Find where the given text appears and provide that cell's center as [X, Y] coordinate. 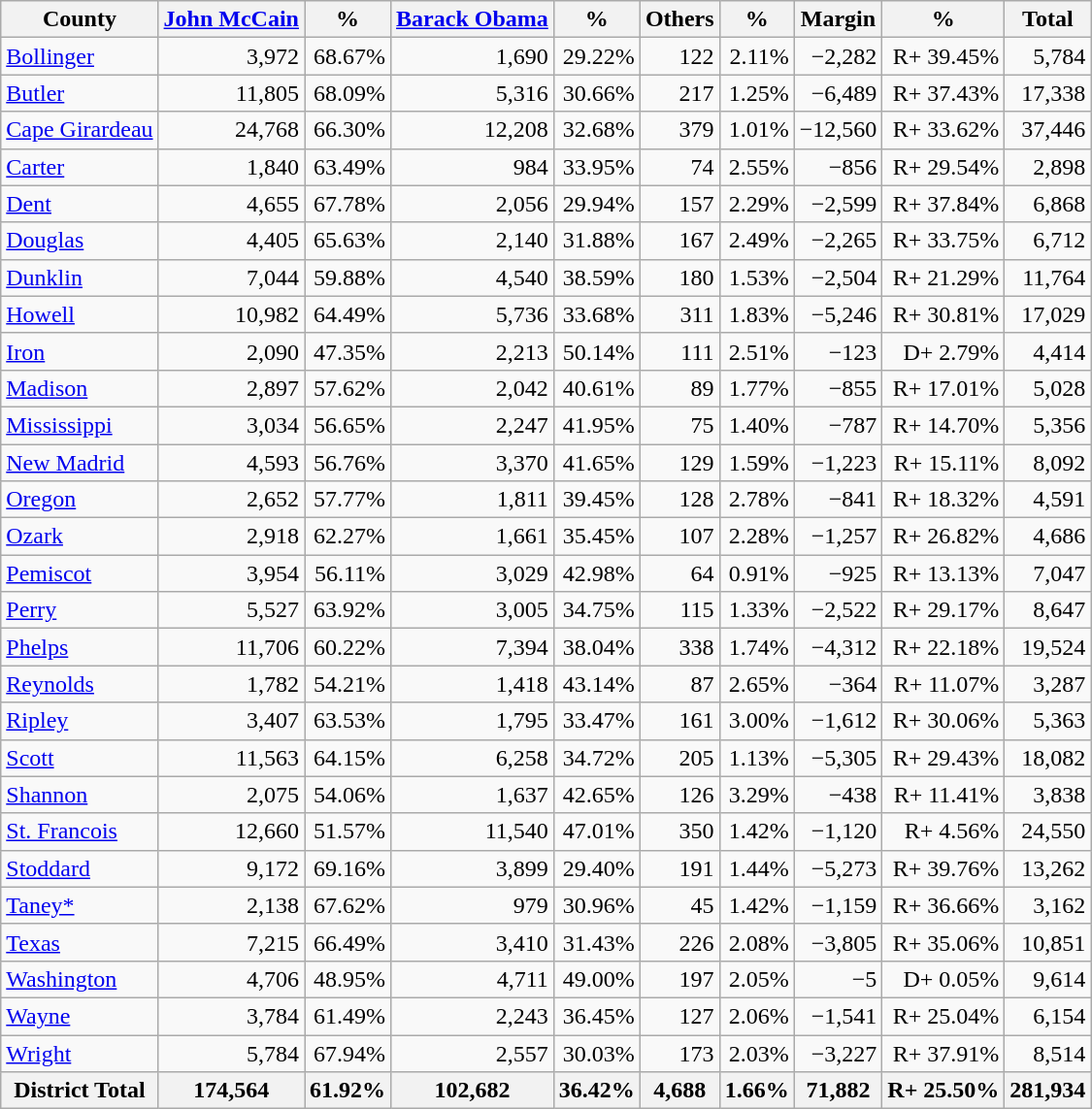
61.92% [347, 1091]
Taney* [80, 905]
128 [679, 500]
42.98% [596, 573]
2,897 [231, 388]
R+ 26.82% [943, 537]
1,637 [473, 795]
217 [679, 93]
50.14% [596, 351]
35.45% [596, 537]
174,564 [231, 1091]
107 [679, 537]
−2,282 [839, 56]
County [80, 19]
Pemiscot [80, 573]
−438 [839, 795]
4,711 [473, 979]
5,363 [1048, 721]
48.95% [347, 979]
−925 [839, 573]
12,660 [231, 832]
87 [679, 684]
Dunklin [80, 277]
Madison [80, 388]
1.74% [757, 647]
R+ 33.62% [943, 130]
89 [679, 388]
−841 [839, 500]
Reynolds [80, 684]
Scott [80, 758]
−3,227 [839, 1053]
R+ 30.81% [943, 314]
3,784 [231, 1016]
42.65% [596, 795]
2.78% [757, 500]
127 [679, 1016]
Ripley [80, 721]
180 [679, 277]
1,795 [473, 721]
63.92% [347, 610]
−364 [839, 684]
2,090 [231, 351]
11,540 [473, 832]
13,262 [1048, 868]
R+ 35.06% [943, 942]
−1,120 [839, 832]
3.00% [757, 721]
R+ 29.43% [943, 758]
11,764 [1048, 277]
2.11% [757, 56]
1.59% [757, 463]
−1,257 [839, 537]
111 [679, 351]
1,811 [473, 500]
−3,805 [839, 942]
R+ 25.50% [943, 1091]
205 [679, 758]
36.42% [596, 1091]
−1,612 [839, 721]
2,898 [1048, 167]
129 [679, 463]
2,918 [231, 537]
Phelps [80, 647]
Texas [80, 942]
29.22% [596, 56]
6,154 [1048, 1016]
56.65% [347, 425]
R+ 4.56% [943, 832]
1.53% [757, 277]
R+ 22.18% [943, 647]
R+ 37.84% [943, 204]
41.95% [596, 425]
30.66% [596, 93]
984 [473, 167]
311 [679, 314]
−123 [839, 351]
0.91% [757, 573]
2.03% [757, 1053]
−5,305 [839, 758]
4,686 [1048, 537]
34.72% [596, 758]
66.30% [347, 130]
24,768 [231, 130]
173 [679, 1053]
Ozark [80, 537]
Shannon [80, 795]
3,005 [473, 610]
8,647 [1048, 610]
62.27% [347, 537]
R+ 17.01% [943, 388]
2,557 [473, 1053]
8,514 [1048, 1053]
5,527 [231, 610]
9,614 [1048, 979]
4,414 [1048, 351]
St. Francois [80, 832]
66.49% [347, 942]
Iron [80, 351]
−5 [839, 979]
65.63% [347, 241]
1,690 [473, 56]
2.55% [757, 167]
−2,265 [839, 241]
10,851 [1048, 942]
4,593 [231, 463]
67.94% [347, 1053]
5,028 [1048, 388]
34.75% [596, 610]
7,047 [1048, 573]
R+ 29.54% [943, 167]
31.88% [596, 241]
R+ 33.75% [943, 241]
41.65% [596, 463]
6,712 [1048, 241]
4,655 [231, 204]
161 [679, 721]
38.59% [596, 277]
57.62% [347, 388]
R+ 37.91% [943, 1053]
281,934 [1048, 1091]
167 [679, 241]
49.00% [596, 979]
3,410 [473, 942]
56.11% [347, 573]
69.16% [347, 868]
−1,159 [839, 905]
38.04% [596, 647]
Oregon [80, 500]
R+ 36.66% [943, 905]
3,034 [231, 425]
1.44% [757, 868]
2.28% [757, 537]
Wright [80, 1053]
−1,541 [839, 1016]
47.35% [347, 351]
1.13% [757, 758]
29.40% [596, 868]
New Madrid [80, 463]
Cape Girardeau [80, 130]
−2,599 [839, 204]
2,138 [231, 905]
68.67% [347, 56]
126 [679, 795]
1.01% [757, 130]
17,338 [1048, 93]
Carter [80, 167]
−5,246 [839, 314]
6,258 [473, 758]
379 [679, 130]
51.57% [347, 832]
Wayne [80, 1016]
17,029 [1048, 314]
2.49% [757, 241]
157 [679, 204]
1.25% [757, 93]
32.68% [596, 130]
4,706 [231, 979]
−12,560 [839, 130]
63.53% [347, 721]
2.29% [757, 204]
4,540 [473, 277]
R+ 18.32% [943, 500]
Mississippi [80, 425]
10,982 [231, 314]
4,688 [679, 1091]
3,029 [473, 573]
45 [679, 905]
5,736 [473, 314]
R+ 11.41% [943, 795]
56.76% [347, 463]
12,208 [473, 130]
Total [1048, 19]
57.77% [347, 500]
54.06% [347, 795]
9,172 [231, 868]
61.49% [347, 1016]
R+ 11.07% [943, 684]
Washington [80, 979]
2.65% [757, 684]
338 [679, 647]
74 [679, 167]
1,418 [473, 684]
3,954 [231, 573]
D+ 0.05% [943, 979]
D+ 2.79% [943, 351]
2.06% [757, 1016]
115 [679, 610]
Perry [80, 610]
3,370 [473, 463]
30.96% [596, 905]
3,838 [1048, 795]
7,044 [231, 277]
36.45% [596, 1016]
1,782 [231, 684]
102,682 [473, 1091]
6,868 [1048, 204]
33.47% [596, 721]
1.77% [757, 388]
11,805 [231, 93]
1.40% [757, 425]
7,215 [231, 942]
68.09% [347, 93]
43.14% [596, 684]
3.29% [757, 795]
122 [679, 56]
29.94% [596, 204]
R+ 29.17% [943, 610]
2,213 [473, 351]
11,563 [231, 758]
R+ 15.11% [943, 463]
59.88% [347, 277]
Douglas [80, 241]
Bollinger [80, 56]
30.03% [596, 1053]
Margin [839, 19]
5,356 [1048, 425]
−6,489 [839, 93]
2,247 [473, 425]
Dent [80, 204]
Barack Obama [473, 19]
2.08% [757, 942]
R+ 39.76% [943, 868]
11,706 [231, 647]
1,661 [473, 537]
−2,504 [839, 277]
33.95% [596, 167]
−4,312 [839, 647]
−2,522 [839, 610]
71,882 [839, 1091]
−787 [839, 425]
2,243 [473, 1016]
64.49% [347, 314]
979 [473, 905]
2,042 [473, 388]
R+ 37.43% [943, 93]
33.68% [596, 314]
19,524 [1048, 647]
24,550 [1048, 832]
64 [679, 573]
18,082 [1048, 758]
37,446 [1048, 130]
2.05% [757, 979]
−855 [839, 388]
District Total [80, 1091]
−856 [839, 167]
5,316 [473, 93]
2,075 [231, 795]
−1,223 [839, 463]
31.43% [596, 942]
47.01% [596, 832]
64.15% [347, 758]
197 [679, 979]
Stoddard [80, 868]
R+ 25.04% [943, 1016]
R+ 13.13% [943, 573]
1.33% [757, 610]
John McCain [231, 19]
Others [679, 19]
75 [679, 425]
4,405 [231, 241]
191 [679, 868]
−5,273 [839, 868]
1.66% [757, 1091]
3,899 [473, 868]
2,056 [473, 204]
2,652 [231, 500]
2,140 [473, 241]
Howell [80, 314]
7,394 [473, 647]
1,840 [231, 167]
60.22% [347, 647]
R+ 30.06% [943, 721]
3,287 [1048, 684]
40.61% [596, 388]
2.51% [757, 351]
1.83% [757, 314]
54.21% [347, 684]
67.62% [347, 905]
Butler [80, 93]
3,972 [231, 56]
63.49% [347, 167]
R+ 14.70% [943, 425]
350 [679, 832]
3,162 [1048, 905]
R+ 21.29% [943, 277]
67.78% [347, 204]
8,092 [1048, 463]
3,407 [231, 721]
R+ 39.45% [943, 56]
4,591 [1048, 500]
39.45% [596, 500]
226 [679, 942]
